From the cell containing the given text, extract its center point as (x, y) coordinate. 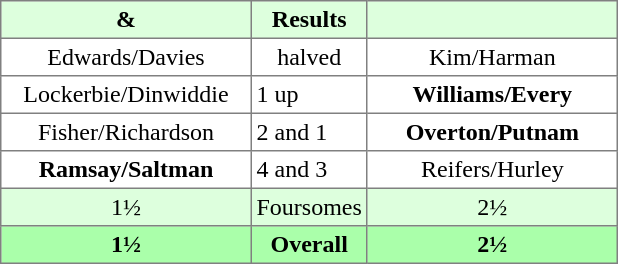
Williams/Every (492, 95)
Lockerbie/Dinwiddie (126, 95)
Overall (309, 245)
halved (309, 57)
Fisher/Richardson (126, 132)
1 up (309, 95)
2 and 1 (309, 132)
Ramsay/Saltman (126, 170)
Results (309, 20)
Overton/Putnam (492, 132)
Kim/Harman (492, 57)
Edwards/Davies (126, 57)
Foursomes (309, 207)
4 and 3 (309, 170)
Reifers/Hurley (492, 170)
& (126, 20)
